Output the (x, y) coordinate of the center of the cell containing the given text.  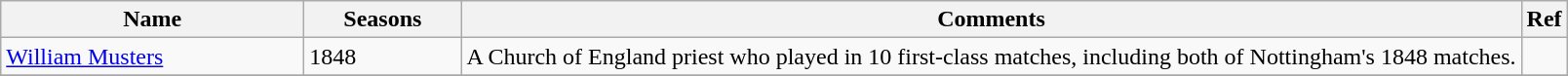
William Musters (152, 57)
Comments (991, 19)
Name (152, 19)
Ref (1545, 19)
A Church of England priest who played in 10 first-class matches, including both of Nottingham's 1848 matches. (991, 57)
1848 (382, 57)
Seasons (382, 19)
